Search for the cell housing the specified text and yield its [x, y] center coordinate. 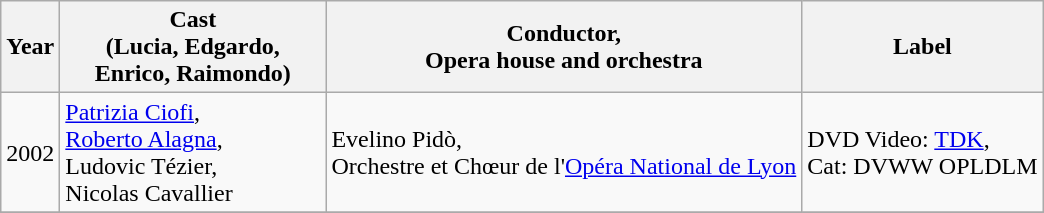
Year [30, 47]
Conductor,Opera house and orchestra [564, 47]
Evelino Pidò,Orchestre et Chœur de l'Opéra National de Lyon [564, 152]
2002 [30, 152]
Cast(Lucia, Edgardo,Enrico, Raimondo) [193, 47]
Patrizia Ciofi,Roberto Alagna,Ludovic Tézier,Nicolas Cavallier [193, 152]
DVD Video: TDK,Cat: DVWW OPLDLM [922, 152]
Label [922, 47]
